Identify which cell holds the provided text, then report its (X, Y) central coordinate. 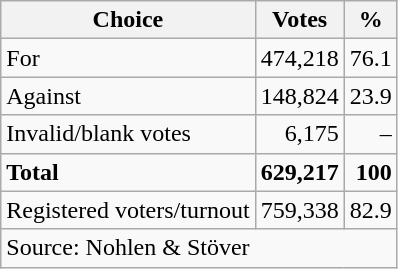
474,218 (300, 58)
For (128, 58)
Votes (300, 20)
6,175 (300, 134)
% (370, 20)
– (370, 134)
Choice (128, 20)
Invalid/blank votes (128, 134)
Registered voters/turnout (128, 210)
23.9 (370, 96)
629,217 (300, 172)
Against (128, 96)
Source: Nohlen & Stöver (199, 248)
76.1 (370, 58)
759,338 (300, 210)
82.9 (370, 210)
Total (128, 172)
148,824 (300, 96)
100 (370, 172)
